For the text-containing cell, return its midpoint in [X, Y] coordinate format. 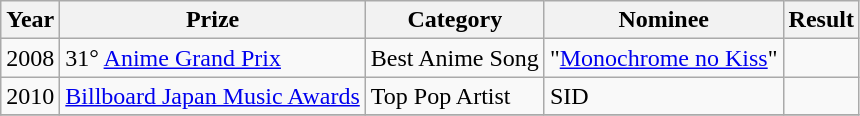
Prize [212, 20]
Category [454, 20]
Top Pop Artist [454, 96]
31° Anime Grand Prix [212, 58]
Best Anime Song [454, 58]
Result [821, 20]
"Monochrome no Kiss" [664, 58]
Year [30, 20]
2008 [30, 58]
Nominee [664, 20]
Billboard Japan Music Awards [212, 96]
SID [664, 96]
2010 [30, 96]
